For the text-containing cell, return its midpoint in [X, Y] coordinate format. 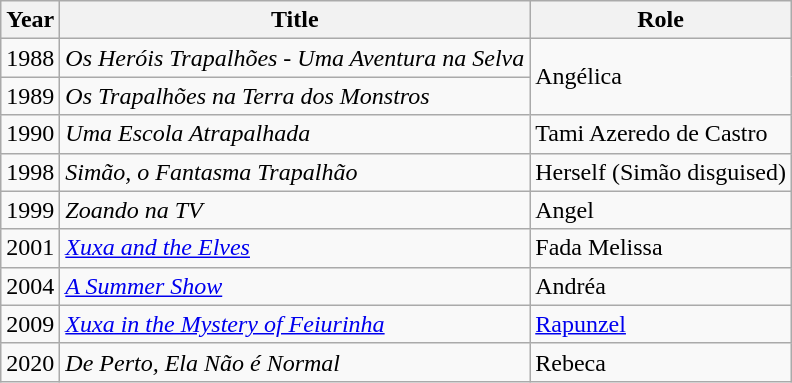
Herself (Simão disguised) [661, 172]
Xuxa and the Elves [295, 248]
Tami Azeredo de Castro [661, 134]
2009 [30, 324]
2020 [30, 362]
Rapunzel [661, 324]
1999 [30, 210]
1988 [30, 58]
Uma Escola Atrapalhada [295, 134]
1990 [30, 134]
1998 [30, 172]
De Perto, Ela Não é Normal [295, 362]
2001 [30, 248]
Role [661, 20]
Andréa [661, 286]
2004 [30, 286]
Angélica [661, 77]
1989 [30, 96]
Year [30, 20]
Xuxa in the Mystery of Feiurinha [295, 324]
Title [295, 20]
Fada Melissa [661, 248]
Zoando na TV [295, 210]
Simão, o Fantasma Trapalhão [295, 172]
Angel [661, 210]
Os Trapalhões na Terra dos Monstros [295, 96]
Os Heróis Trapalhões - Uma Aventura na Selva [295, 58]
Rebeca [661, 362]
A Summer Show [295, 286]
